Output the [x, y] coordinate of the center of the cell containing the given text.  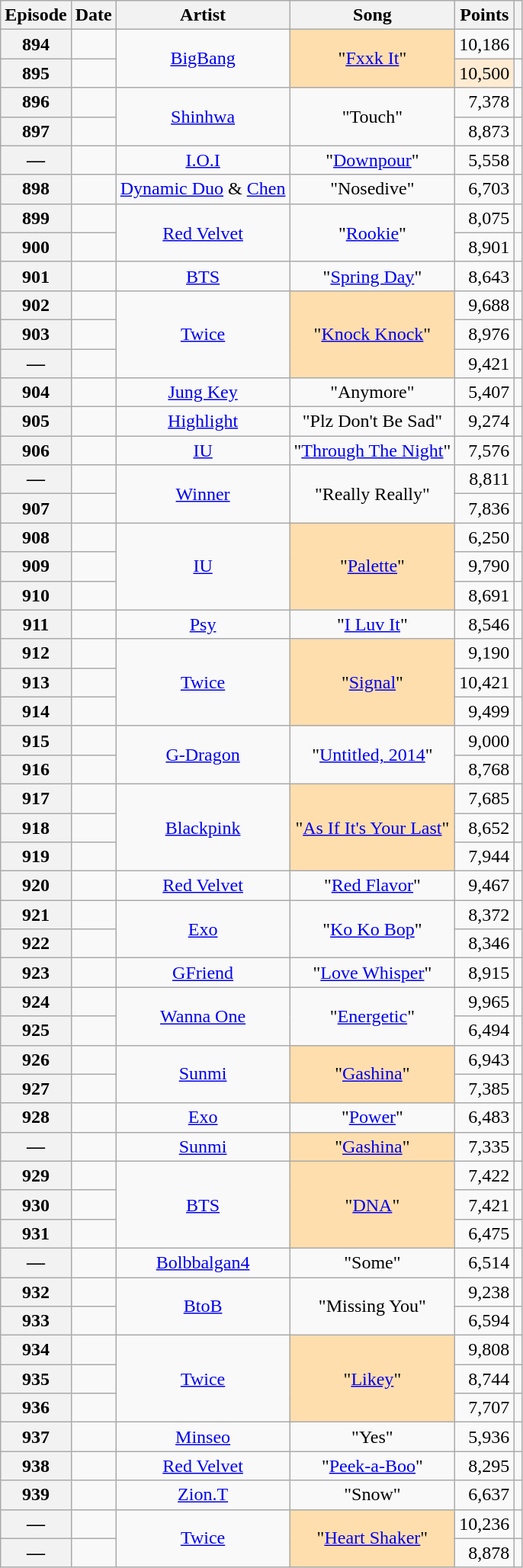
8,295 [485, 1466]
Blackpink [203, 827]
I.O.I [203, 160]
9,274 [485, 422]
"Power" [372, 1117]
8,546 [485, 624]
7,685 [485, 798]
Zion.T [203, 1495]
"I Luv It" [372, 624]
"Energetic" [372, 1016]
928 [36, 1117]
Wanna One [203, 1016]
902 [36, 305]
915 [36, 740]
903 [36, 334]
7,422 [485, 1175]
8,691 [485, 595]
"Peek-a-Boo" [372, 1466]
"Anymore" [372, 393]
Dynamic Duo & Chen [203, 189]
905 [36, 422]
Episode [36, 15]
899 [36, 218]
6,475 [485, 1233]
8,976 [485, 334]
"Snow" [372, 1495]
910 [36, 595]
933 [36, 1321]
"Likey" [372, 1379]
6,514 [485, 1262]
911 [36, 624]
9,688 [485, 305]
Points [485, 15]
8,346 [485, 944]
9,808 [485, 1350]
930 [36, 1204]
5,407 [485, 393]
937 [36, 1437]
"Nosedive" [372, 189]
920 [36, 886]
8,878 [485, 1553]
7,836 [485, 508]
"Some" [372, 1262]
8,744 [485, 1379]
5,936 [485, 1437]
927 [36, 1089]
9,965 [485, 1002]
9,190 [485, 653]
935 [36, 1379]
"Plz Don't Be Sad" [372, 422]
904 [36, 393]
917 [36, 798]
7,378 [485, 102]
926 [36, 1060]
6,594 [485, 1321]
914 [36, 711]
"Knock Knock" [372, 334]
9,000 [485, 740]
"Red Flavor" [372, 886]
8,901 [485, 247]
923 [36, 973]
6,494 [485, 1031]
Date [93, 15]
"Signal" [372, 682]
909 [36, 566]
6,703 [485, 189]
932 [36, 1292]
938 [36, 1466]
"Rookie" [372, 232]
"Love Whisper" [372, 973]
7,944 [485, 857]
912 [36, 653]
"Spring Day" [372, 276]
8,915 [485, 973]
7,707 [485, 1408]
936 [36, 1408]
6,637 [485, 1495]
"Really Really" [372, 494]
5,558 [485, 160]
Minseo [203, 1437]
898 [36, 189]
6,250 [485, 537]
8,873 [485, 131]
Shinhwa [203, 117]
908 [36, 537]
8,768 [485, 769]
"Through The Night" [372, 451]
929 [36, 1175]
906 [36, 451]
7,421 [485, 1204]
"Heart Shaker" [372, 1538]
8,075 [485, 218]
919 [36, 857]
Artist [203, 15]
10,236 [485, 1524]
10,421 [485, 682]
"Untitled, 2014" [372, 755]
924 [36, 1002]
7,385 [485, 1089]
907 [36, 508]
10,500 [485, 73]
8,643 [485, 276]
7,576 [485, 451]
"DNA" [372, 1204]
896 [36, 102]
925 [36, 1031]
"Fxxk It" [372, 59]
9,238 [485, 1292]
Winner [203, 494]
921 [36, 915]
901 [36, 276]
897 [36, 131]
9,790 [485, 566]
Song [372, 15]
913 [36, 682]
916 [36, 769]
BtoB [203, 1307]
"Ko Ko Bop" [372, 929]
9,421 [485, 364]
894 [36, 44]
9,499 [485, 711]
900 [36, 247]
918 [36, 827]
Highlight [203, 422]
922 [36, 944]
BigBang [203, 59]
934 [36, 1350]
8,372 [485, 915]
7,335 [485, 1146]
"As If It's Your Last" [372, 827]
Psy [203, 624]
10,186 [485, 44]
939 [36, 1495]
895 [36, 73]
8,652 [485, 827]
"Palette" [372, 566]
8,811 [485, 479]
GFriend [203, 973]
Bolbbalgan4 [203, 1262]
6,943 [485, 1060]
9,467 [485, 886]
"Yes" [372, 1437]
G-Dragon [203, 755]
"Missing You" [372, 1307]
6,483 [485, 1117]
"Downpour" [372, 160]
931 [36, 1233]
Jung Key [203, 393]
"Touch" [372, 117]
